Capture the cell that displays the provided text and extract its [x, y] central coordinate. 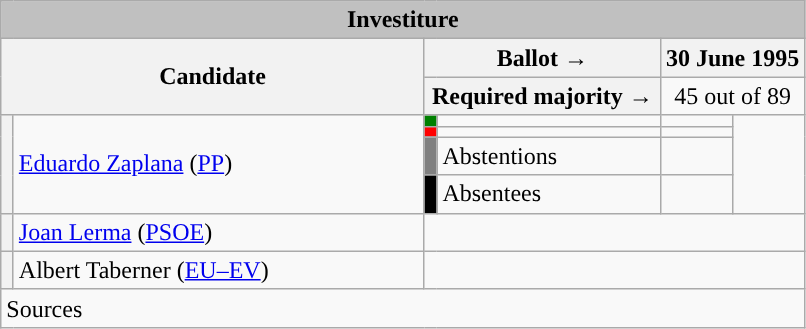
Candidate [213, 77]
Sources [403, 308]
Eduardo Zaplana (PP) [218, 164]
Absentees [549, 194]
Ballot → [542, 58]
30 June 1995 [732, 58]
Investiture [403, 20]
45 out of 89 [732, 96]
Albert Taberner (EU–EV) [218, 270]
Required majority → [542, 96]
Joan Lerma (PSOE) [218, 232]
Abstentions [549, 156]
